Search for the cell housing the specified text and yield its (X, Y) center coordinate. 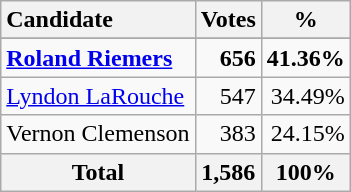
Lyndon LaRouche (98, 96)
Candidate (98, 20)
100% (306, 172)
24.15% (306, 134)
41.36% (306, 58)
Votes (228, 20)
1,586 (228, 172)
Total (98, 172)
Vernon Clemenson (98, 134)
383 (228, 134)
% (306, 20)
547 (228, 96)
656 (228, 58)
34.49% (306, 96)
Roland Riemers (98, 58)
